Extract the [X, Y] coordinate from the center of the cell holding the provided text.  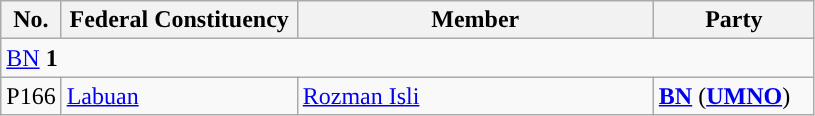
No. [31, 20]
Party [734, 20]
Rozman Isli [475, 96]
Federal Constituency [179, 20]
Labuan [179, 96]
BN (UMNO) [734, 96]
P166 [31, 96]
Member [475, 20]
BN 1 [408, 58]
